For the text-containing cell, return its midpoint in (X, Y) coordinate format. 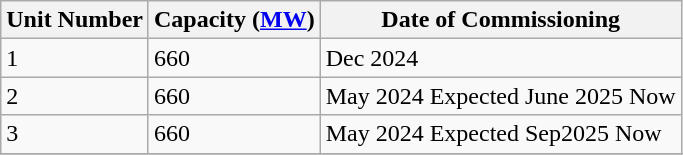
Capacity (MW) (234, 20)
3 (75, 134)
1 (75, 58)
Dec 2024 (500, 58)
May 2024 Expected Sep2025 Now (500, 134)
Unit Number (75, 20)
May 2024 Expected June 2025 Now (500, 96)
2 (75, 96)
Date of Commissioning (500, 20)
